Locate the cell with the specified text and output its [X, Y] center coordinate. 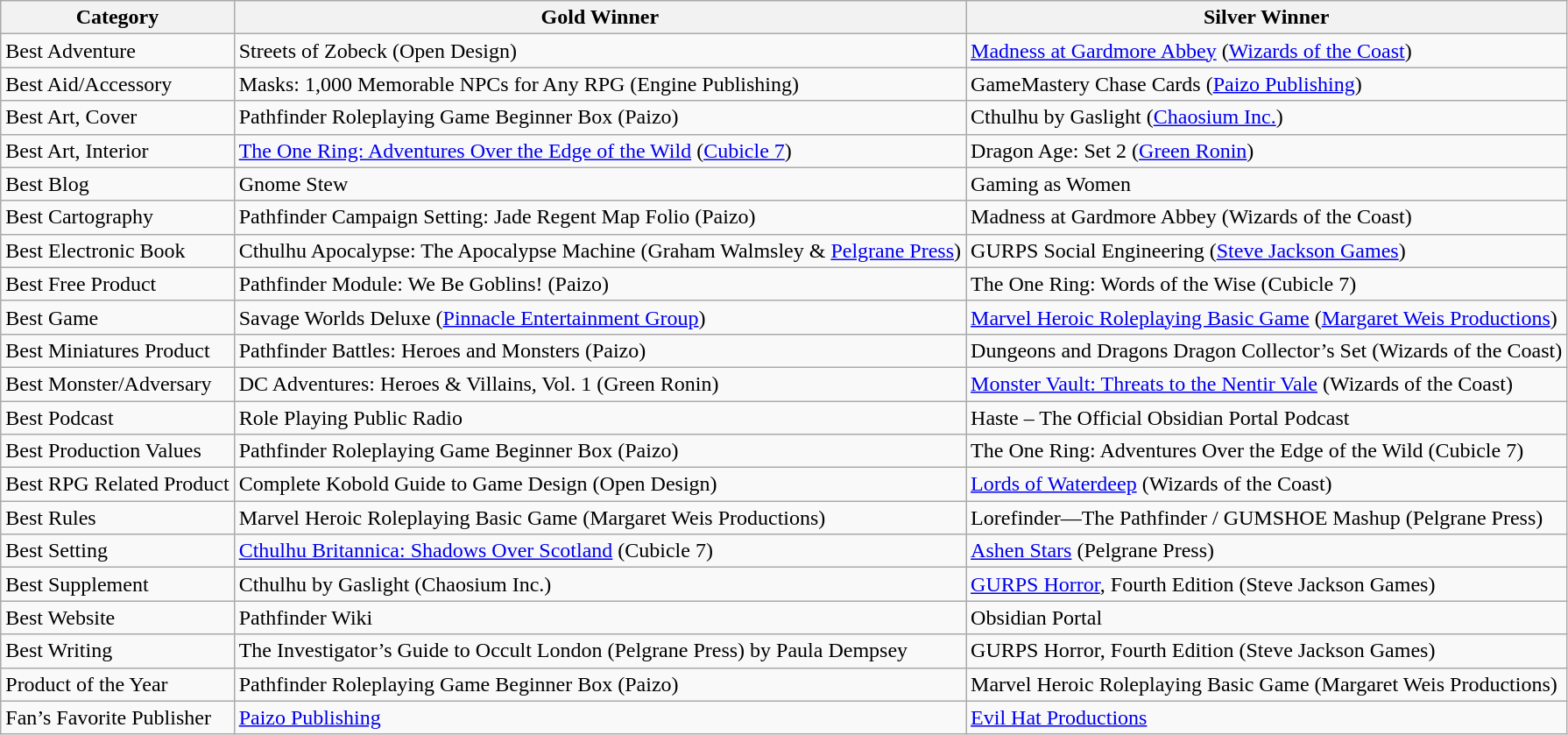
Best Monster/Adversary [117, 384]
Lords of Waterdeep (Wizards of the Coast) [1267, 484]
Complete Kobold Guide to Game Design (Open Design) [599, 484]
Dragon Age: Set 2 (Green Ronin) [1267, 151]
Pathfinder Campaign Setting: Jade Regent Map Folio (Paizo) [599, 217]
Best Rules [117, 518]
Best Cartography [117, 217]
Best Miniatures Product [117, 350]
Best Art, Interior [117, 151]
Monster Vault: Threats to the Nentir Vale (Wizards of the Coast) [1267, 384]
Best Website [117, 618]
Best Podcast [117, 418]
Streets of Zobeck (Open Design) [599, 51]
Gold Winner [599, 18]
Best Aid/Accessory [117, 84]
The One Ring: Words of the Wise (Cubicle 7) [1267, 284]
Gaming as Women [1267, 184]
Haste – The Official Obsidian Portal Podcast [1267, 418]
Category [117, 18]
Masks: 1,000 Memorable NPCs for Any RPG (Engine Publishing) [599, 84]
Cthulhu Apocalypse: The Apocalypse Machine (Graham Walmsley & Pelgrane Press) [599, 251]
The Investigator’s Guide to Occult London (Pelgrane Press) by Paula Dempsey [599, 651]
GameMastery Chase Cards (Paizo Publishing) [1267, 84]
Role Playing Public Radio [599, 418]
Best Adventure [117, 51]
Best Production Values [117, 451]
Evil Hat Productions [1267, 717]
Pathfinder Wiki [599, 618]
Best Game [117, 317]
Fan’s Favorite Publisher [117, 717]
Dungeons and Dragons Dragon Collector’s Set (Wizards of the Coast) [1267, 350]
Best Setting [117, 551]
Product of the Year [117, 684]
Gnome Stew [599, 184]
Best Art, Cover [117, 117]
Best Blog [117, 184]
Obsidian Portal [1267, 618]
Silver Winner [1267, 18]
Cthulhu Britannica: Shadows Over Scotland (Cubicle 7) [599, 551]
Pathfinder Module: We Be Goblins! (Paizo) [599, 284]
GURPS Social Engineering (Steve Jackson Games) [1267, 251]
Best Supplement [117, 584]
Lorefinder—The Pathfinder / GUMSHOE Mashup (Pelgrane Press) [1267, 518]
Ashen Stars (Pelgrane Press) [1267, 551]
Best Electronic Book [117, 251]
Best Writing [117, 651]
DC Adventures: Heroes & Villains, Vol. 1 (Green Ronin) [599, 384]
Best Free Product [117, 284]
Best RPG Related Product [117, 484]
Pathfinder Battles: Heroes and Monsters (Paizo) [599, 350]
Paizo Publishing [599, 717]
Savage Worlds Deluxe (Pinnacle Entertainment Group) [599, 317]
